Scan for the cell matching the given text and deliver its (x, y) coordinate at center. 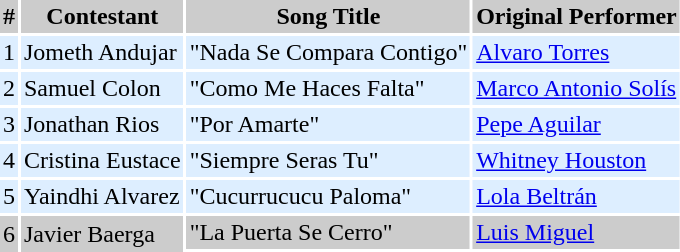
1 (9, 52)
Contestant (102, 16)
Jometh Andujar (102, 52)
Jonathan Rios (102, 124)
2 (9, 88)
Pepe Aguilar (576, 124)
"La Puerta Se Cerro" (329, 232)
"Por Amarte" (329, 124)
"Como Me Haces Falta" (329, 88)
"Siempre Seras Tu" (329, 160)
Samuel Colon (102, 88)
4 (9, 160)
"Nada Se Compara Contigo" (329, 52)
Alvaro Torres (576, 52)
3 (9, 124)
Javier Baerga (102, 234)
6 (9, 234)
Marco Antonio Solís (576, 88)
Yaindhi Alvarez (102, 196)
Cristina Eustace (102, 160)
Whitney Houston (576, 160)
Song Title (329, 16)
Lola Beltrán (576, 196)
"Cucurrucucu Paloma" (329, 196)
5 (9, 196)
# (9, 16)
Luis Miguel (576, 232)
Original Performer (576, 16)
